Capture the cell that displays the provided text and extract its [x, y] central coordinate. 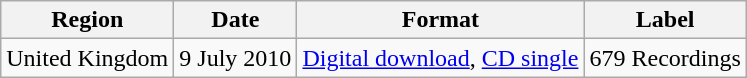
679 Recordings [665, 58]
Format [440, 20]
Label [665, 20]
Digital download, CD single [440, 58]
United Kingdom [88, 58]
Date [236, 20]
Region [88, 20]
9 July 2010 [236, 58]
